From the cell containing the given text, extract its center point as [x, y] coordinate. 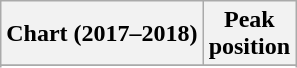
Peakposition [249, 34]
Chart (2017–2018) [102, 34]
